For the text-containing cell, return its midpoint in [X, Y] coordinate format. 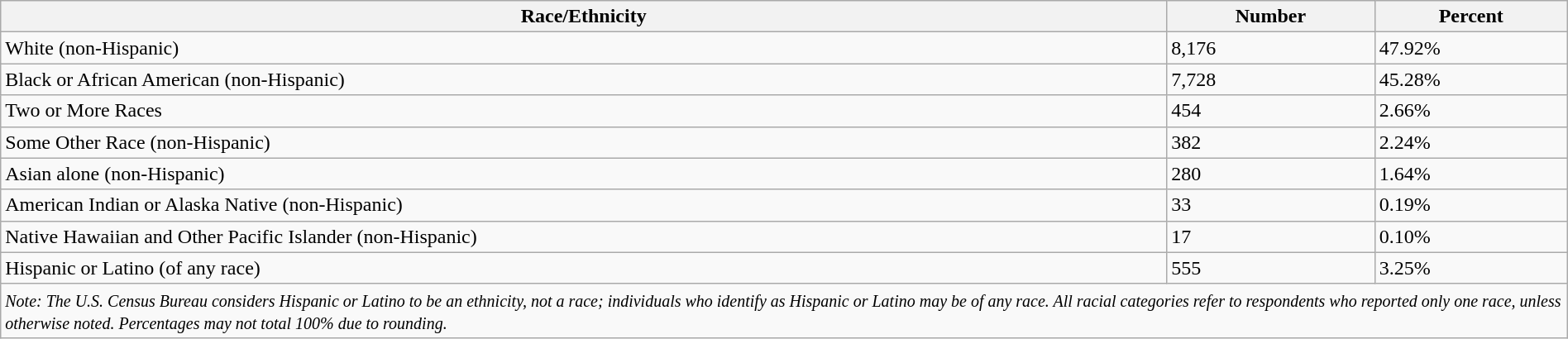
Native Hawaiian and Other Pacific Islander (non-Hispanic) [584, 236]
47.92% [1470, 48]
0.19% [1470, 205]
Two or More Races [584, 111]
Some Other Race (non-Hispanic) [584, 142]
2.24% [1470, 142]
280 [1271, 174]
Hispanic or Latino (of any race) [584, 268]
454 [1271, 111]
Race/Ethnicity [584, 17]
3.25% [1470, 268]
Number [1271, 17]
7,728 [1271, 79]
8,176 [1271, 48]
Black or African American (non-Hispanic) [584, 79]
17 [1271, 236]
382 [1271, 142]
0.10% [1470, 236]
Asian alone (non-Hispanic) [584, 174]
Percent [1470, 17]
1.64% [1470, 174]
33 [1271, 205]
555 [1271, 268]
White (non-Hispanic) [584, 48]
American Indian or Alaska Native (non-Hispanic) [584, 205]
2.66% [1470, 111]
45.28% [1470, 79]
